Search for the cell housing the specified text and yield its (X, Y) center coordinate. 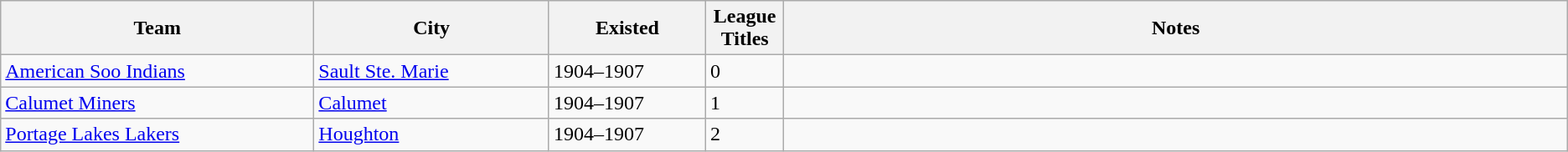
Notes (1176, 28)
American Soo Indians (157, 71)
Team (157, 28)
City (432, 28)
Sault Ste. Marie (432, 71)
Portage Lakes Lakers (157, 134)
League Titles (745, 28)
Calumet (432, 103)
1 (745, 103)
0 (745, 71)
Existed (627, 28)
Calumet Miners (157, 103)
2 (745, 134)
Houghton (432, 134)
